Return the (x, y) coordinate for the center point of the cell that contains the specified text.  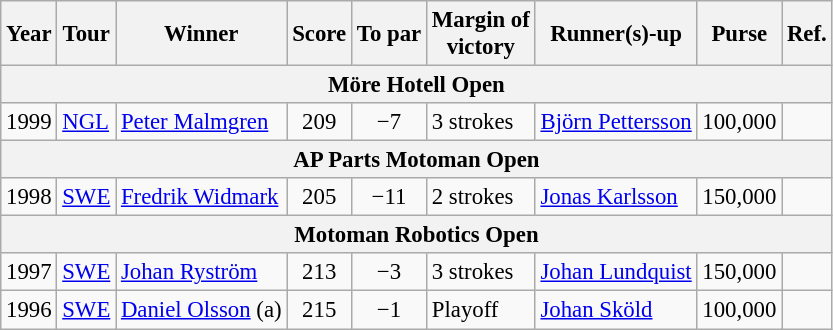
215 (320, 310)
1996 (29, 310)
Daniel Olsson (a) (202, 310)
Möre Hotell Open (416, 85)
AP Parts Motoman Open (416, 160)
Johan Lundquist (616, 273)
2 strokes (480, 197)
Margin ofvictory (480, 34)
209 (320, 122)
−1 (388, 310)
−11 (388, 197)
Playoff (480, 310)
205 (320, 197)
Winner (202, 34)
Peter Malmgren (202, 122)
Motoman Robotics Open (416, 235)
−3 (388, 273)
213 (320, 273)
1998 (29, 197)
Tour (86, 34)
Björn Pettersson (616, 122)
Johan Sköld (616, 310)
1997 (29, 273)
Runner(s)-up (616, 34)
Purse (740, 34)
NGL (86, 122)
Fredrik Widmark (202, 197)
Year (29, 34)
1999 (29, 122)
Ref. (807, 34)
Johan Ryström (202, 273)
Jonas Karlsson (616, 197)
Score (320, 34)
To par (388, 34)
−7 (388, 122)
